Provide the [X, Y] coordinate of the cell's center where the given text is located.  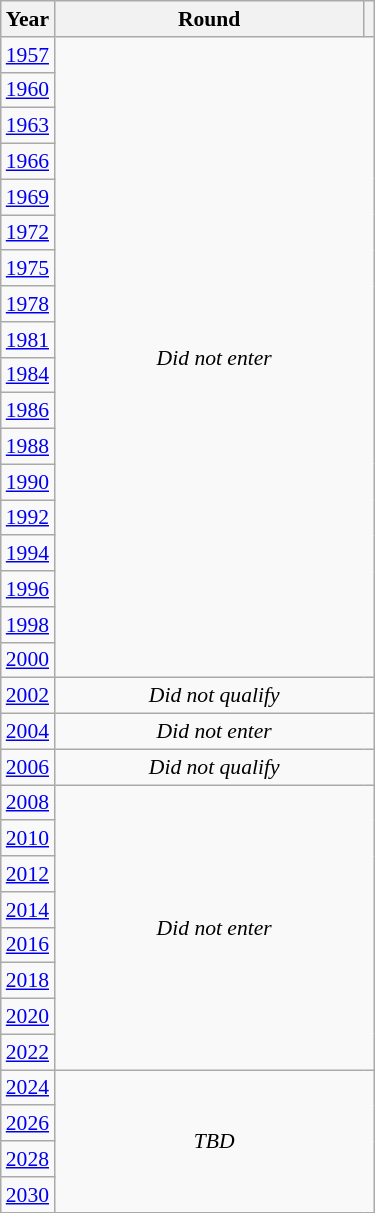
2006 [28, 767]
1963 [28, 126]
2026 [28, 1124]
1998 [28, 625]
1996 [28, 589]
1978 [28, 304]
2028 [28, 1159]
TBD [214, 1141]
2024 [28, 1088]
2008 [28, 803]
1972 [28, 233]
2030 [28, 1195]
1966 [28, 162]
1969 [28, 197]
1960 [28, 90]
2002 [28, 696]
2012 [28, 874]
2022 [28, 1052]
1984 [28, 375]
1994 [28, 554]
2000 [28, 660]
1975 [28, 269]
1992 [28, 518]
Round [209, 19]
1988 [28, 447]
1990 [28, 482]
2010 [28, 839]
2018 [28, 981]
Year [28, 19]
1986 [28, 411]
1957 [28, 55]
2016 [28, 945]
2004 [28, 732]
2020 [28, 1017]
1981 [28, 340]
2014 [28, 910]
